Pinpoint the cell where the given text exists, returning its (x, y) midpoint coordinate. 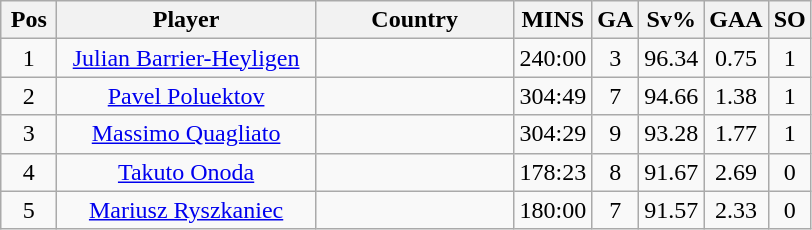
SO (790, 20)
178:23 (553, 172)
2.33 (736, 210)
94.66 (672, 96)
Julian Barrier-Heyligen (186, 58)
Pavel Poluektov (186, 96)
2.69 (736, 172)
GA (616, 20)
Takuto Onoda (186, 172)
96.34 (672, 58)
240:00 (553, 58)
MINS (553, 20)
304:29 (553, 134)
91.57 (672, 210)
0.75 (736, 58)
93.28 (672, 134)
Country (414, 20)
1.38 (736, 96)
180:00 (553, 210)
Mariusz Ryszkaniec (186, 210)
1.77 (736, 134)
4 (29, 172)
8 (616, 172)
5 (29, 210)
2 (29, 96)
9 (616, 134)
Massimo Quagliato (186, 134)
91.67 (672, 172)
GAA (736, 20)
Pos (29, 20)
Player (186, 20)
304:49 (553, 96)
Sv% (672, 20)
